From the cell containing the given text, extract its center point as (X, Y) coordinate. 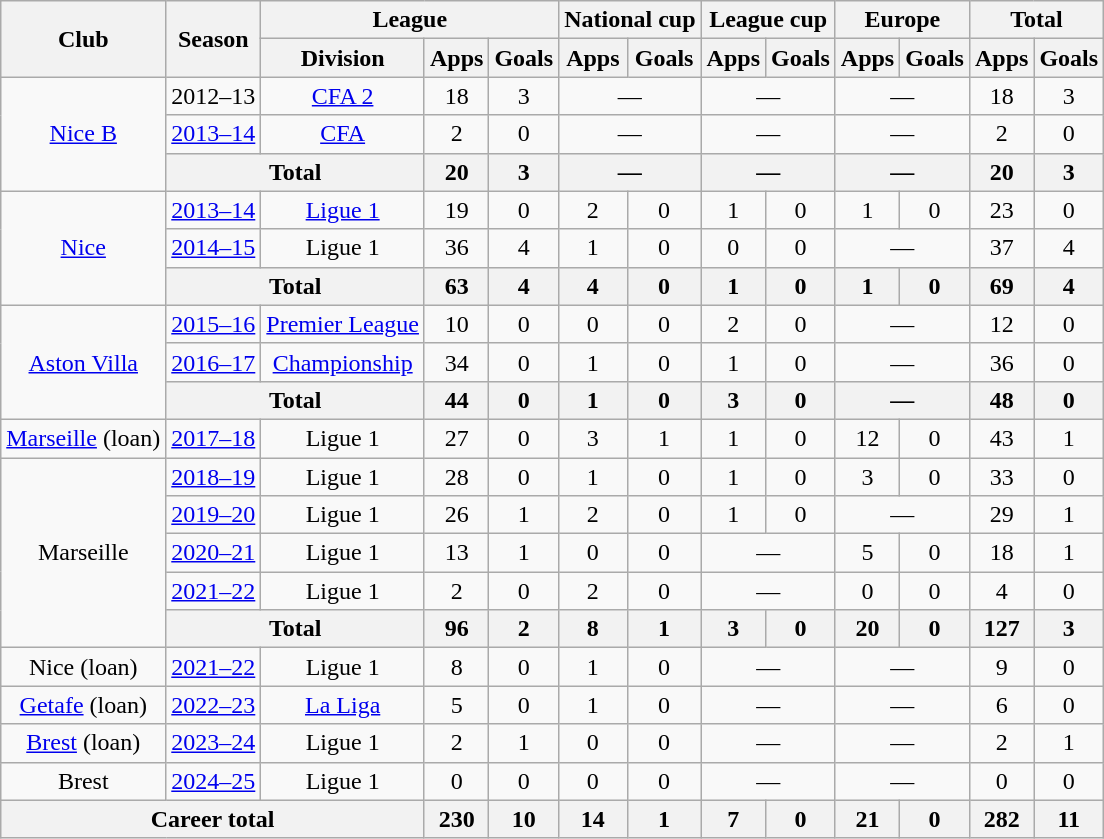
Nice B (84, 134)
2012–13 (214, 96)
33 (1001, 477)
Marseille (loan) (84, 438)
37 (1001, 248)
2023–24 (214, 743)
National cup (630, 20)
96 (456, 629)
Career total (213, 819)
63 (456, 286)
230 (456, 819)
2015–16 (214, 324)
Getafe (loan) (84, 705)
2022–23 (214, 705)
127 (1001, 629)
43 (1001, 438)
CFA (343, 134)
11 (1069, 819)
2018–19 (214, 477)
2019–20 (214, 515)
2017–18 (214, 438)
28 (456, 477)
7 (733, 819)
Nice (loan) (84, 667)
2014–15 (214, 248)
League (410, 20)
Division (343, 58)
13 (456, 553)
27 (456, 438)
2020–21 (214, 553)
CFA 2 (343, 96)
Europe (902, 20)
Premier League (343, 324)
69 (1001, 286)
34 (456, 362)
21 (867, 819)
La Liga (343, 705)
Brest (loan) (84, 743)
44 (456, 400)
29 (1001, 515)
48 (1001, 400)
Championship (343, 362)
League cup (768, 20)
282 (1001, 819)
Brest (84, 781)
26 (456, 515)
Season (214, 39)
Nice (84, 248)
14 (593, 819)
19 (456, 210)
2016–17 (214, 362)
Club (84, 39)
9 (1001, 667)
2024–25 (214, 781)
6 (1001, 705)
Aston Villa (84, 362)
23 (1001, 210)
Marseille (84, 553)
